For the text-containing cell, return its midpoint in [x, y] coordinate format. 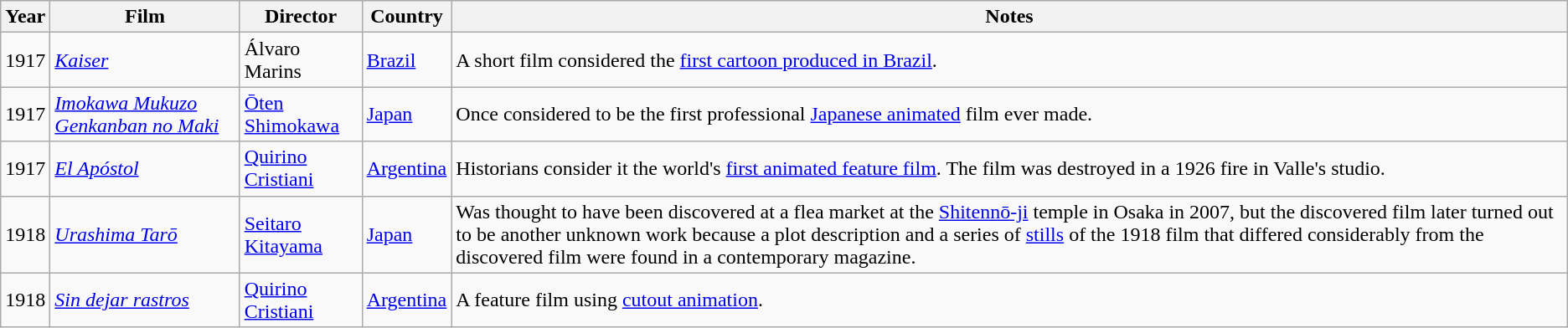
Seitaro Kitayama [301, 234]
Brazil [407, 60]
Director [301, 17]
Notes [1009, 17]
Kaiser [145, 60]
Historians consider it the world's first animated feature film. The film was destroyed in a 1926 fire in Valle's studio. [1009, 169]
A feature film using cutout animation. [1009, 300]
Sin dejar rastros [145, 300]
Ōten Shimokawa [301, 114]
Country [407, 17]
Film [145, 17]
Once considered to be the first professional Japanese animated film ever made. [1009, 114]
Álvaro Marins [301, 60]
Urashima Tarō [145, 234]
Year [25, 17]
Imokawa Mukuzo Genkanban no Maki [145, 114]
A short film considered the first cartoon produced in Brazil. [1009, 60]
El Apóstol [145, 169]
